Scan for the cell matching the given text and deliver its (x, y) coordinate at center. 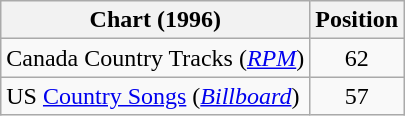
Chart (1996) (156, 20)
Position (357, 20)
US Country Songs (Billboard) (156, 96)
62 (357, 58)
Canada Country Tracks (RPM) (156, 58)
57 (357, 96)
